Output the (X, Y) coordinate of the center of the cell containing the given text.  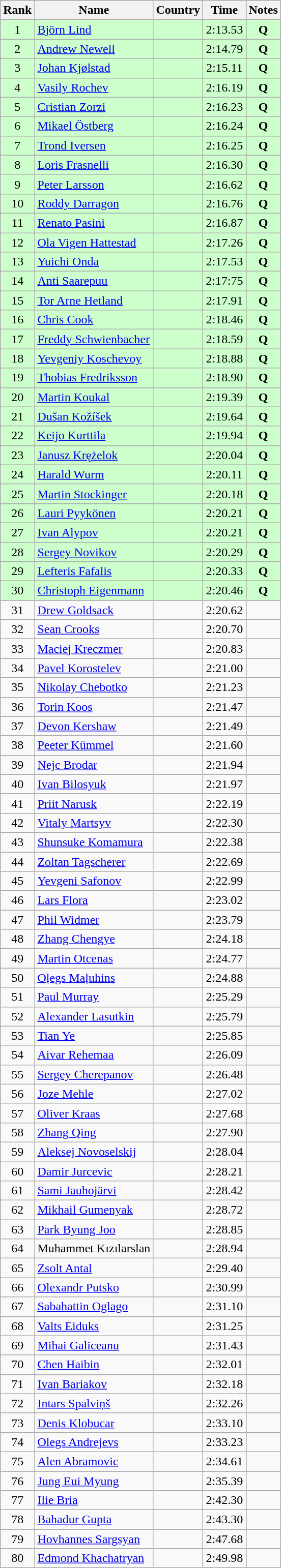
2:19.39 (224, 397)
Country (178, 10)
2:21.94 (224, 765)
59 (17, 1152)
Oļegs Maļuhins (94, 978)
Zhang Chengye (94, 939)
2:20.18 (224, 494)
Hovhannes Sargsyan (94, 1539)
33 (17, 649)
42 (17, 823)
2:18.46 (224, 320)
Keijo Kurttila (94, 436)
36 (17, 707)
2:29.40 (224, 1268)
Mikhail Gumenyak (94, 1210)
3 (17, 68)
16 (17, 320)
12 (17, 243)
17 (17, 339)
Bahadur Gupta (94, 1520)
Intars Spalviņš (94, 1403)
2:31.43 (224, 1345)
Shunsuke Komamura (94, 842)
2:21.49 (224, 726)
Sabahattin Oglago (94, 1307)
2:20.46 (224, 591)
58 (17, 1132)
60 (17, 1171)
Damir Jurcevic (94, 1171)
Christoph Eigenmann (94, 591)
Yevgeni Safonov (94, 881)
Phil Widmer (94, 920)
Mikael Östberg (94, 126)
28 (17, 552)
14 (17, 281)
2:22.38 (224, 842)
2:34.61 (224, 1461)
20 (17, 397)
2:25.29 (224, 997)
Peeter Kümmel (94, 745)
2:21.47 (224, 707)
2:28.85 (224, 1229)
Ilie Bria (94, 1500)
Olegs Andrejevs (94, 1442)
23 (17, 455)
2:28.04 (224, 1152)
2:24.77 (224, 958)
Ivan Bariakov (94, 1384)
2:14.79 (224, 49)
Dušan Kožíšek (94, 416)
7 (17, 145)
2:23.02 (224, 900)
75 (17, 1461)
Devon Kershaw (94, 726)
Pavel Korostelev (94, 668)
2:43.30 (224, 1520)
64 (17, 1249)
Roddy Darragon (94, 203)
2:24.88 (224, 978)
2:28.94 (224, 1249)
Muhammet Kızılarslan (94, 1249)
2:30.99 (224, 1287)
9 (17, 184)
2:47.68 (224, 1539)
2:27.90 (224, 1132)
Zhang Qing (94, 1132)
54 (17, 1055)
2:16.25 (224, 145)
Jung Eui Myung (94, 1481)
2:27.02 (224, 1094)
2:22.30 (224, 823)
21 (17, 416)
2:16.24 (224, 126)
Freddy Schwienbacher (94, 339)
38 (17, 745)
Torin Koos (94, 707)
52 (17, 1016)
66 (17, 1287)
2:20.11 (224, 474)
2:19.94 (224, 436)
13 (17, 262)
Zoltan Tagscherer (94, 862)
2:16.19 (224, 87)
Zsolt Antal (94, 1268)
45 (17, 881)
2:33.23 (224, 1442)
Ivan Bilosyuk (94, 784)
50 (17, 978)
2:16.76 (224, 203)
79 (17, 1539)
Trond Iversen (94, 145)
Björn Lind (94, 29)
Priit Narusk (94, 803)
2:28.72 (224, 1210)
2:23.79 (224, 920)
Vasily Rochev (94, 87)
62 (17, 1210)
Chen Haibin (94, 1365)
2:22.69 (224, 862)
32 (17, 629)
Janusz Krężelok (94, 455)
11 (17, 223)
2:16.62 (224, 184)
31 (17, 610)
Nikolay Chebotko (94, 687)
74 (17, 1442)
2:26.09 (224, 1055)
Andrew Newell (94, 49)
71 (17, 1384)
Rank (17, 10)
26 (17, 513)
Valts Eiduks (94, 1326)
1 (17, 29)
Aivar Rehemaa (94, 1055)
73 (17, 1423)
2:18.59 (224, 339)
Aleksej Novoselskij (94, 1152)
2:28.21 (224, 1171)
51 (17, 997)
25 (17, 494)
2:16.30 (224, 165)
Martin Otcenas (94, 958)
2:25.79 (224, 1016)
2:17.53 (224, 262)
Lefteris Fafalis (94, 571)
2:16.87 (224, 223)
Sergey Novikov (94, 552)
41 (17, 803)
Johan Kjølstad (94, 68)
2:26.48 (224, 1074)
72 (17, 1403)
4 (17, 87)
2:32.18 (224, 1384)
Nejc Brodar (94, 765)
Oliver Kraas (94, 1113)
2 (17, 49)
27 (17, 532)
Ivan Alypov (94, 532)
34 (17, 668)
Renato Pasini (94, 223)
18 (17, 358)
61 (17, 1191)
2:16.23 (224, 107)
6 (17, 126)
Thobias Fredriksson (94, 378)
2:20.04 (224, 455)
2:22.99 (224, 881)
57 (17, 1113)
2:42.30 (224, 1500)
2:21.60 (224, 745)
Peter Larsson (94, 184)
8 (17, 165)
2:21.23 (224, 687)
39 (17, 765)
48 (17, 939)
2:17.26 (224, 243)
2:20.83 (224, 649)
2:18.90 (224, 378)
24 (17, 474)
2:15.11 (224, 68)
2:22.19 (224, 803)
49 (17, 958)
Notes (263, 10)
10 (17, 203)
19 (17, 378)
2:31.10 (224, 1307)
55 (17, 1074)
Lauri Pyykönen (94, 513)
70 (17, 1365)
53 (17, 1036)
Park Byung Joo (94, 1229)
2:25.85 (224, 1036)
Edmond Khachatryan (94, 1558)
47 (17, 920)
Alen Abramovic (94, 1461)
78 (17, 1520)
2:21.97 (224, 784)
65 (17, 1268)
Tian Ye (94, 1036)
2:20.70 (224, 629)
Paul Murray (94, 997)
Sami Jauhojärvi (94, 1191)
68 (17, 1326)
2:17:75 (224, 281)
22 (17, 436)
2:28.42 (224, 1191)
2:24.18 (224, 939)
Harald Wurm (94, 474)
63 (17, 1229)
76 (17, 1481)
Lars Flora (94, 900)
Vitaly Martsyv (94, 823)
2:17.91 (224, 300)
40 (17, 784)
56 (17, 1094)
69 (17, 1345)
35 (17, 687)
Mihai Galiceanu (94, 1345)
29 (17, 571)
Sean Crooks (94, 629)
Ola Vigen Hattestad (94, 243)
Tor Arne Hetland (94, 300)
Chris Cook (94, 320)
67 (17, 1307)
2:21.00 (224, 668)
Martin Stockinger (94, 494)
2:32.26 (224, 1403)
2:20.33 (224, 571)
2:33.10 (224, 1423)
Yevgeniy Koschevoy (94, 358)
43 (17, 842)
30 (17, 591)
Cristian Zorzi (94, 107)
Loris Frasnelli (94, 165)
15 (17, 300)
Joze Mehle (94, 1094)
77 (17, 1500)
46 (17, 900)
Sergey Cherepanov (94, 1074)
2:32.01 (224, 1365)
Yuichi Onda (94, 262)
37 (17, 726)
2:19.64 (224, 416)
Denis Klobucar (94, 1423)
44 (17, 862)
Time (224, 10)
2:20.62 (224, 610)
Anti Saarepuu (94, 281)
2:35.39 (224, 1481)
2:20.29 (224, 552)
2:27.68 (224, 1113)
2:13.53 (224, 29)
Name (94, 10)
80 (17, 1558)
2:49.98 (224, 1558)
Olexandr Putsko (94, 1287)
Maciej Kreczmer (94, 649)
Drew Goldsack (94, 610)
Alexander Lasutkin (94, 1016)
2:31.25 (224, 1326)
Martin Koukal (94, 397)
5 (17, 107)
2:18.88 (224, 358)
